Return (x, y) of the center of cell containing provided text 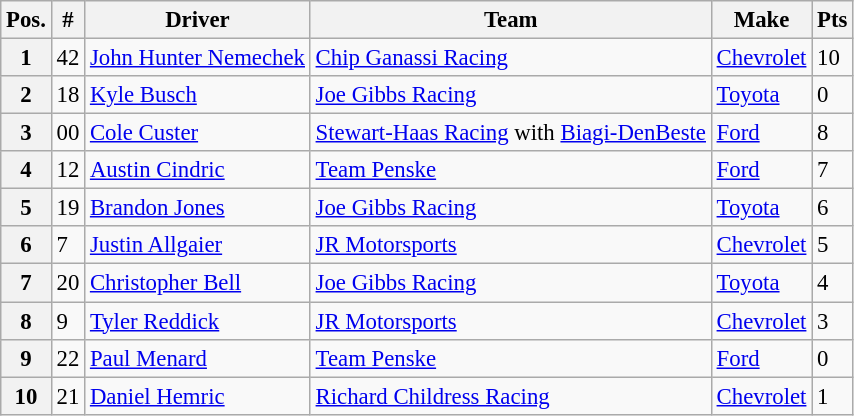
12 (68, 170)
22 (68, 358)
Pts (832, 20)
18 (68, 95)
21 (68, 396)
# (68, 20)
Kyle Busch (198, 95)
Pos. (26, 20)
Christopher Bell (198, 283)
Tyler Reddick (198, 321)
2 (26, 95)
Richard Childress Racing (510, 396)
Brandon Jones (198, 208)
Team (510, 20)
Driver (198, 20)
Paul Menard (198, 358)
00 (68, 133)
Chip Ganassi Racing (510, 58)
19 (68, 208)
Austin Cindric (198, 170)
20 (68, 283)
Make (761, 20)
42 (68, 58)
Stewart-Haas Racing with Biagi-DenBeste (510, 133)
Justin Allgaier (198, 245)
Cole Custer (198, 133)
Daniel Hemric (198, 396)
John Hunter Nemechek (198, 58)
